Determine the (X, Y) coordinate at the center of the cell enclosing the given text.  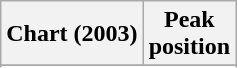
Chart (2003) (72, 34)
Peakposition (189, 34)
